Pinpoint the cell where the given text exists, returning its (X, Y) midpoint coordinate. 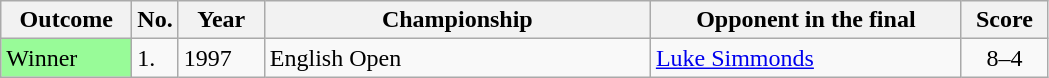
Luke Simmonds (806, 58)
No. (155, 20)
1997 (221, 58)
Opponent in the final (806, 20)
Year (221, 20)
English Open (457, 58)
Winner (66, 58)
8–4 (1004, 58)
Championship (457, 20)
Outcome (66, 20)
Score (1004, 20)
1. (155, 58)
